Return the [X, Y] coordinate for the center point of the cell that contains the specified text.  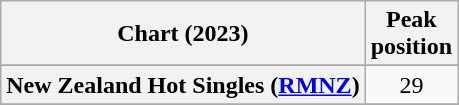
New Zealand Hot Singles (RMNZ) [183, 85]
Chart (2023) [183, 34]
29 [411, 85]
Peakposition [411, 34]
